Return [X, Y] of the center of cell containing provided text 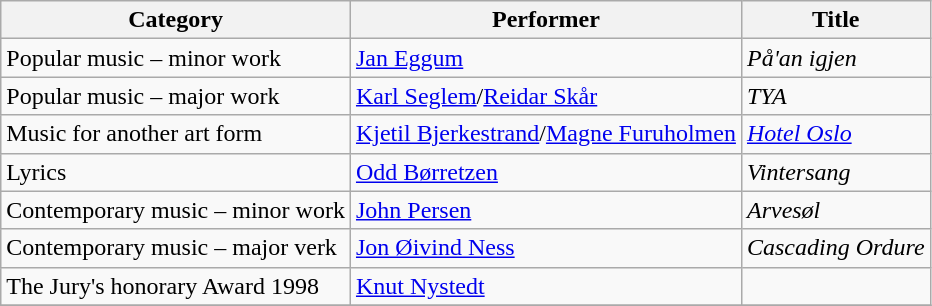
The Jury's honorary Award 1998 [176, 286]
Lyrics [176, 172]
Popular music – major work [176, 96]
Kjetil Bjerkestrand/Magne Furuholmen [546, 134]
Vintersang [836, 172]
Knut Nystedt [546, 286]
Jan Eggum [546, 58]
Contemporary music – major verk [176, 248]
Cascading Ordure [836, 248]
Odd Børretzen [546, 172]
TYA [836, 96]
Karl Seglem/Reidar Skår [546, 96]
Arvesøl [836, 210]
John Persen [546, 210]
Performer [546, 20]
Title [836, 20]
Contemporary music – minor work [176, 210]
Popular music – minor work [176, 58]
Category [176, 20]
Hotel Oslo [836, 134]
Music for another art form [176, 134]
På'an igjen [836, 58]
Jon Øivind Ness [546, 248]
